Find where the given text appears and provide that cell's center as (x, y) coordinate. 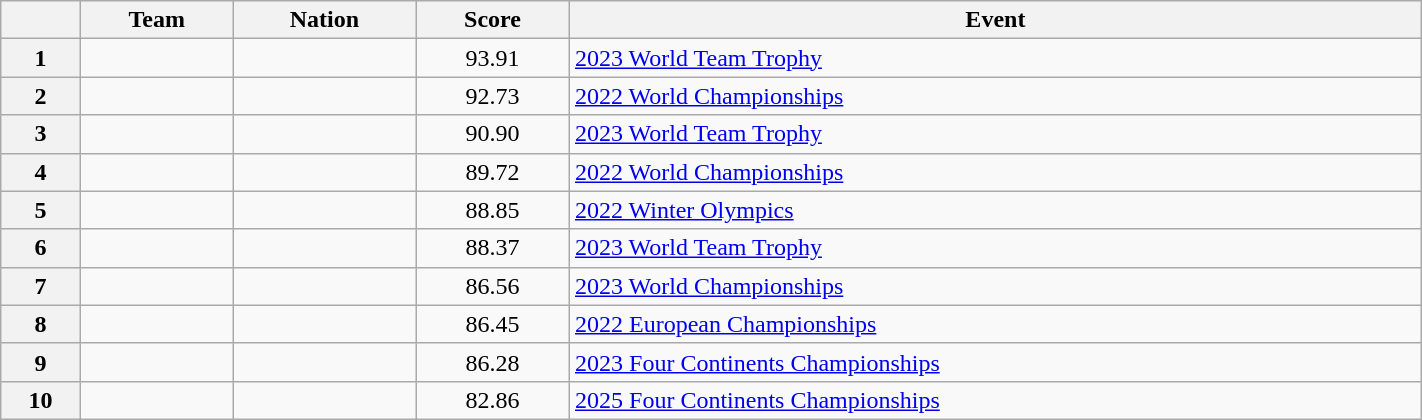
4 (40, 172)
10 (40, 400)
3 (40, 134)
2022 European Championships (996, 324)
86.56 (493, 286)
5 (40, 210)
82.86 (493, 400)
93.91 (493, 58)
9 (40, 362)
90.90 (493, 134)
7 (40, 286)
88.85 (493, 210)
Event (996, 20)
6 (40, 248)
2025 Four Continents Championships (996, 400)
86.45 (493, 324)
89.72 (493, 172)
8 (40, 324)
2 (40, 96)
88.37 (493, 248)
86.28 (493, 362)
2023 Four Continents Championships (996, 362)
Score (493, 20)
2022 Winter Olympics (996, 210)
92.73 (493, 96)
Team (156, 20)
1 (40, 58)
2023 World Championships (996, 286)
Nation (324, 20)
